Locate the cell with the specified text and output its [x, y] center coordinate. 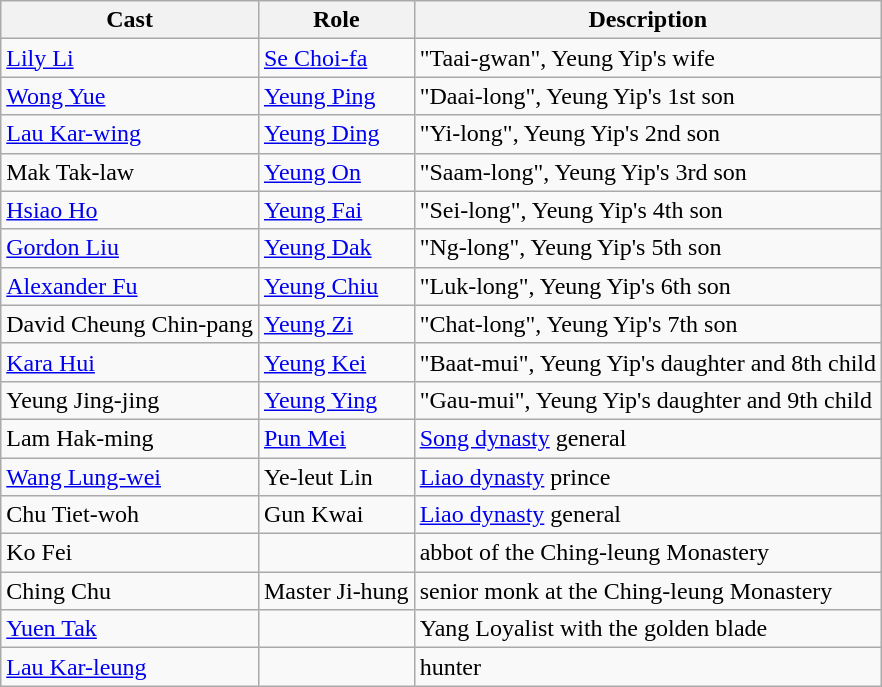
"Luk-long", Yeung Yip's 6th son [648, 286]
Liao dynasty prince [648, 477]
Yeung Chiu [336, 286]
abbot of the Ching-leung Monastery [648, 553]
David Cheung Chin-pang [130, 324]
Chu Tiet-woh [130, 515]
Yeung Jing-jing [130, 400]
Yeung Ding [336, 134]
"Baat-mui", Yeung Yip's daughter and 8th child [648, 362]
Alexander Fu [130, 286]
Gun Kwai [336, 515]
Hsiao Ho [130, 210]
Yeung Dak [336, 248]
Gordon Liu [130, 248]
Ye-leut Lin [336, 477]
Ko Fei [130, 553]
"Taai-gwan", Yeung Yip's wife [648, 58]
Yeung On [336, 172]
Lau Kar-leung [130, 667]
Song dynasty general [648, 438]
Lau Kar-wing [130, 134]
"Chat-long", Yeung Yip's 7th son [648, 324]
Mak Tak-law [130, 172]
"Sei-long", Yeung Yip's 4th son [648, 210]
Role [336, 20]
"Daai-long", Yeung Yip's 1st son [648, 96]
Se Choi-fa [336, 58]
Yeung Kei [336, 362]
Kara Hui [130, 362]
"Saam-long", Yeung Yip's 3rd son [648, 172]
senior monk at the Ching-leung Monastery [648, 591]
Lily Li [130, 58]
"Gau-mui", Yeung Yip's daughter and 9th child [648, 400]
Description [648, 20]
Yuen Tak [130, 629]
Ching Chu [130, 591]
Cast [130, 20]
Wong Yue [130, 96]
Wang Lung-wei [130, 477]
hunter [648, 667]
Lam Hak-ming [130, 438]
Master Ji-hung [336, 591]
Yeung Ping [336, 96]
Yeung Ying [336, 400]
"Yi-long", Yeung Yip's 2nd son [648, 134]
Yeung Fai [336, 210]
Yeung Zi [336, 324]
Liao dynasty general [648, 515]
Yang Loyalist with the golden blade [648, 629]
"Ng-long", Yeung Yip's 5th son [648, 248]
Pun Mei [336, 438]
